Provide the (x, y) coordinate of the cell's center where the given text is located.  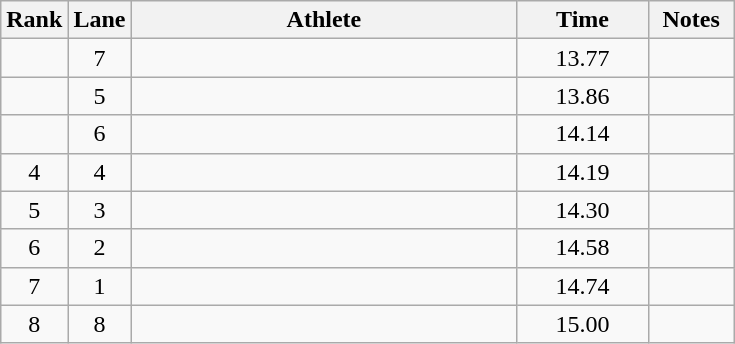
15.00 (582, 324)
Rank (34, 20)
13.86 (582, 96)
Lane (100, 20)
Notes (691, 20)
1 (100, 286)
2 (100, 248)
14.58 (582, 248)
13.77 (582, 58)
Athlete (324, 20)
14.30 (582, 210)
14.19 (582, 172)
Time (582, 20)
3 (100, 210)
14.14 (582, 134)
14.74 (582, 286)
